Capture the cell that displays the provided text and extract its [x, y] central coordinate. 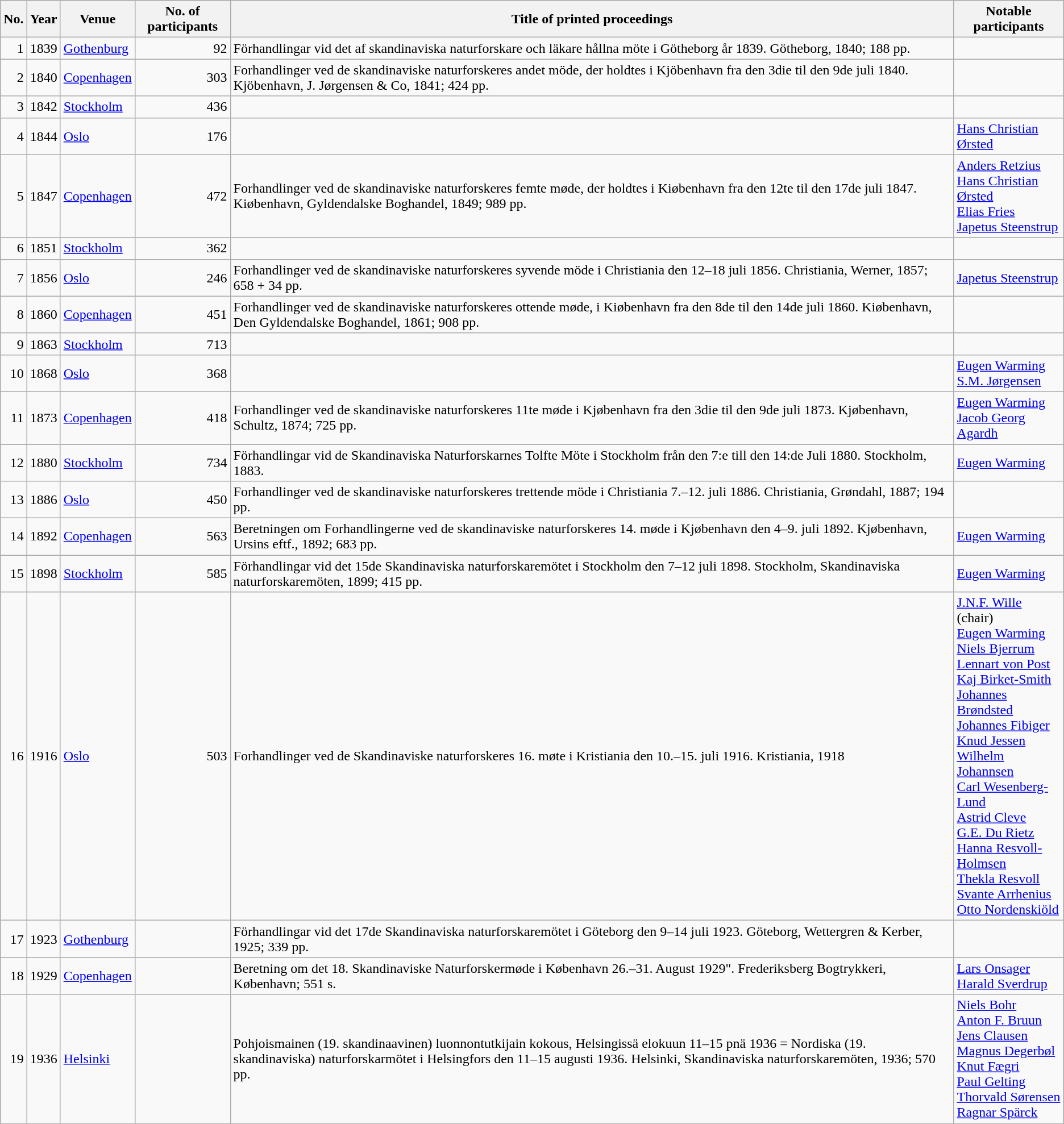
368 [182, 373]
Helsinki [98, 1059]
19 [14, 1059]
6 [14, 248]
176 [182, 136]
14 [14, 536]
Eugen WarmingS.M. Jørgensen [1008, 373]
Anders Retzius Hans Christian ØrstedElias FriesJapetus Steenstrup [1008, 196]
451 [182, 315]
450 [182, 500]
303 [182, 77]
2 [14, 77]
9 [14, 344]
1856 [43, 277]
Japetus Steenstrup [1008, 277]
Year [43, 19]
1842 [43, 107]
1868 [43, 373]
4 [14, 136]
362 [182, 248]
472 [182, 196]
12 [14, 463]
Forhandlinger ved de Skandinaviske naturforskeres 16. møte i Kristiania den 10.–15. juli 1916. Kristiania, 1918 [592, 756]
1898 [43, 574]
503 [182, 756]
Title of printed proceedings [592, 19]
1880 [43, 463]
17 [14, 939]
1840 [43, 77]
1892 [43, 536]
Eugen WarmingJacob Georg Agardh [1008, 418]
No. [14, 19]
Lars OnsagerHarald Sverdrup [1008, 976]
Niels BohrAnton F. BruunJens ClausenMagnus DegerbølKnut FægriPaul GeltingThorvald SørensenRagnar Spärck [1008, 1059]
13 [14, 500]
Forhandlinger ved de skandinaviske naturforskeres 11te møde i Kjøbenhavn fra den 3die til den 9de juli 1873. Kjøbenhavn, Schultz, 1874; 725 pp. [592, 418]
Forhandlinger ved de skandinaviske naturforskeres syvende möde i Christiania den 12–18 juli 1856. Christiania, Werner, 1857; 658 + 34 pp. [592, 277]
No. of participants [182, 19]
1929 [43, 976]
1863 [43, 344]
1839 [43, 48]
1851 [43, 248]
8 [14, 315]
10 [14, 373]
1923 [43, 939]
563 [182, 536]
585 [182, 574]
5 [14, 196]
Hans Christian Ørsted [1008, 136]
418 [182, 418]
Notable participants [1008, 19]
1916 [43, 756]
Förhandlingar vid de Skandinaviska Naturforskarnes Tolfte Möte i Stockholm från den 7:e till den 14:de Juli 1880. Stockholm, 1883. [592, 463]
436 [182, 107]
1844 [43, 136]
1860 [43, 315]
246 [182, 277]
1847 [43, 196]
1936 [43, 1059]
Förhandlingar vid det 17de Skandinaviska naturforskaremötet i Göteborg den 9–14 juli 1923. Göteborg, Wettergren & Kerber, 1925; 339 pp. [592, 939]
11 [14, 418]
16 [14, 756]
18 [14, 976]
1 [14, 48]
713 [182, 344]
Forhandlinger ved de skandinaviske naturforskeres trettende möde i Christiania 7.–12. juli 1886. Christiania, Grøndahl, 1887; 194 pp. [592, 500]
Beretningen om Forhandlingerne ved de skandinaviske naturforskeres 14. møde i Kjøbenhavn den 4–9. juli 1892. Kjøbenhavn, Ursins eftf., 1892; 683 pp. [592, 536]
3 [14, 107]
Förhandlingar vid det af skandinaviska naturforskare och läkare hållna möte i Götheborg år 1839. Götheborg, 1840; 188 pp. [592, 48]
15 [14, 574]
Beretning om det 18. Skandinaviske Naturforskermøde i København 26.–31. August 1929". Frederiksberg Bogtrykkeri, København; 551 s. [592, 976]
1886 [43, 500]
7 [14, 277]
Venue [98, 19]
92 [182, 48]
734 [182, 463]
1873 [43, 418]
